Pinpoint the cell where the given text exists, returning its [x, y] midpoint coordinate. 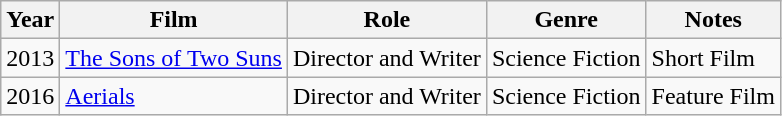
Genre [566, 20]
The Sons of Two Suns [174, 58]
2016 [30, 96]
Feature Film [713, 96]
Aerials [174, 96]
Year [30, 20]
Short Film [713, 58]
Role [386, 20]
Film [174, 20]
2013 [30, 58]
Notes [713, 20]
